Identify which cell holds the provided text, then report its (x, y) central coordinate. 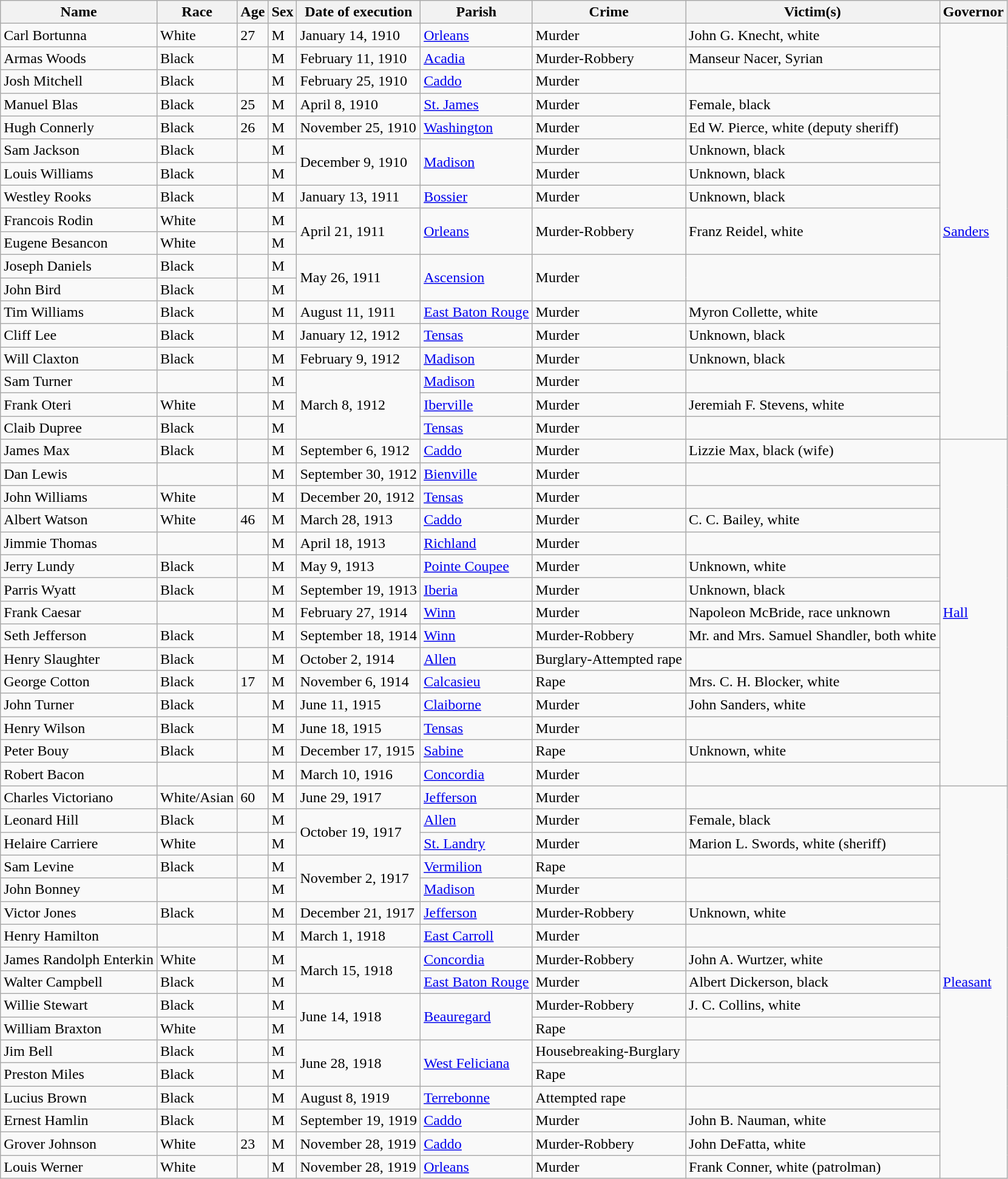
17 (252, 682)
Eugene Besancon (79, 243)
Willie Stewart (79, 1005)
Henry Wilson (79, 728)
February 27, 1914 (359, 612)
Beauregard (476, 1016)
March 10, 1916 (359, 774)
May 26, 1911 (359, 277)
Myron Collette, white (813, 312)
27 (252, 35)
Henry Slaughter (79, 658)
September 18, 1914 (359, 635)
September 6, 1912 (359, 451)
Bossier (476, 197)
March 8, 1912 (359, 405)
Dan Lewis (79, 474)
November 2, 1917 (359, 878)
Ernest Hamlin (79, 1121)
St. James (476, 104)
Grover Johnson (79, 1144)
Parris Wyatt (79, 589)
September 19, 1919 (359, 1121)
Louis Werner (79, 1167)
Albert Dickerson, black (813, 982)
November 25, 1910 (359, 127)
Cliff Lee (79, 336)
Housebreaking-Burglary (609, 1052)
Sam Turner (79, 382)
Joseph Daniels (79, 266)
60 (252, 797)
James Randolph Enterkin (79, 959)
John G. Knecht, white (813, 35)
John Sanders, white (813, 705)
October 2, 1914 (359, 658)
January 12, 1912 (359, 336)
Terrebonne (476, 1098)
April 18, 1913 (359, 543)
Helaire Carriere (79, 843)
Pleasant (973, 982)
Manuel Blas (79, 104)
George Cotton (79, 682)
25 (252, 104)
Frank Caesar (79, 612)
June 14, 1918 (359, 1016)
William Braxton (79, 1029)
June 18, 1915 (359, 728)
June 11, 1915 (359, 705)
Victim(s) (813, 12)
Josh Mitchell (79, 81)
Lizzie Max, black (wife) (813, 451)
Victor Jones (79, 913)
Ascension (476, 277)
April 21, 1911 (359, 231)
Calcasieu (476, 682)
Jerry Lundy (79, 566)
January 14, 1910 (359, 35)
Seth Jefferson (79, 635)
Robert Bacon (79, 774)
23 (252, 1144)
Albert Watson (79, 520)
December 20, 1912 (359, 497)
46 (252, 520)
Sabine (476, 751)
Age (252, 12)
Jeremiah F. Stevens, white (813, 405)
Acadia (476, 58)
Claiborne (476, 705)
Jim Bell (79, 1052)
December 17, 1915 (359, 751)
Henry Hamilton (79, 936)
Sanders (973, 232)
Charles Victoriano (79, 797)
December 21, 1917 (359, 913)
February 11, 1910 (359, 58)
Marion L. Swords, white (sheriff) (813, 843)
Iberville (476, 405)
Armas Woods (79, 58)
November 6, 1914 (359, 682)
Peter Bouy (79, 751)
Mr. and Mrs. Samuel Shandler, both white (813, 635)
Bienville (476, 474)
St. Landry (476, 843)
John Bonney (79, 890)
Manseur Nacer, Syrian (813, 58)
West Feliciana (476, 1063)
26 (252, 127)
East Carroll (476, 936)
February 9, 1912 (359, 359)
Frank Conner, white (patrolman) (813, 1167)
Louis Williams (79, 174)
January 13, 1911 (359, 197)
February 25, 1910 (359, 81)
Frank Oteri (79, 405)
Vermilion (476, 867)
Date of execution (359, 12)
Jimmie Thomas (79, 543)
Francois Rodin (79, 220)
John DeFatta, white (813, 1144)
Richland (476, 543)
Washington (476, 127)
Pointe Coupee (476, 566)
Carl Bortunna (79, 35)
Sam Levine (79, 867)
J. C. Collins, white (813, 1005)
John A. Wurtzer, white (813, 959)
Leonard Hill (79, 820)
John Bird (79, 289)
John B. Nauman, white (813, 1121)
Will Claxton (79, 359)
Lucius Brown (79, 1098)
Sam Jackson (79, 150)
September 30, 1912 (359, 474)
Burglary-Attempted rape (609, 658)
Hall (973, 613)
Westley Rooks (79, 197)
Iberia (476, 589)
Sex (283, 12)
John Turner (79, 705)
Race (197, 12)
Preston Miles (79, 1075)
Claib Dupree (79, 428)
April 8, 1910 (359, 104)
May 9, 1913 (359, 566)
Mrs. C. H. Blocker, white (813, 682)
Governor (973, 12)
September 19, 1913 (359, 589)
Hugh Connerly (79, 127)
June 28, 1918 (359, 1063)
White/Asian (197, 797)
Walter Campbell (79, 982)
James Max (79, 451)
August 8, 1919 (359, 1098)
June 29, 1917 (359, 797)
Attempted rape (609, 1098)
March 15, 1918 (359, 970)
Ed W. Pierce, white (deputy sheriff) (813, 127)
October 19, 1917 (359, 832)
Franz Reidel, white (813, 231)
Crime (609, 12)
Tim Williams (79, 312)
Parish (476, 12)
December 9, 1910 (359, 162)
Napoleon McBride, race unknown (813, 612)
March 28, 1913 (359, 520)
John Williams (79, 497)
March 1, 1918 (359, 936)
C. C. Bailey, white (813, 520)
August 11, 1911 (359, 312)
Name (79, 12)
